Identify which cell holds the provided text, then report its (X, Y) central coordinate. 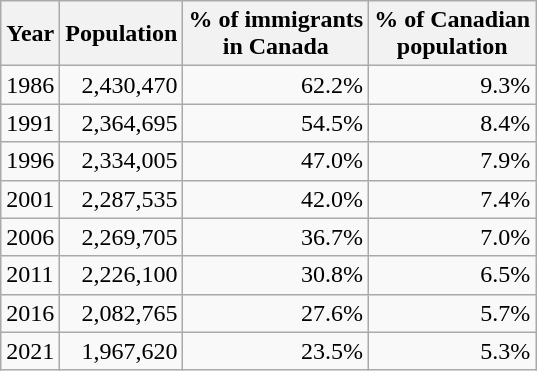
23.5% (276, 351)
7.0% (452, 237)
54.5% (276, 123)
2021 (30, 351)
2,364,695 (122, 123)
Year (30, 34)
8.4% (452, 123)
1996 (30, 161)
6.5% (452, 275)
2,226,100 (122, 275)
7.4% (452, 199)
2016 (30, 313)
47.0% (276, 161)
% of Canadianpopulation (452, 34)
5.3% (452, 351)
36.7% (276, 237)
2,287,535 (122, 199)
62.2% (276, 85)
2006 (30, 237)
2,430,470 (122, 85)
Population (122, 34)
2,269,705 (122, 237)
2001 (30, 199)
2,082,765 (122, 313)
9.3% (452, 85)
5.7% (452, 313)
2,334,005 (122, 161)
7.9% (452, 161)
1991 (30, 123)
30.8% (276, 275)
% of immigrantsin Canada (276, 34)
1,967,620 (122, 351)
2011 (30, 275)
42.0% (276, 199)
27.6% (276, 313)
1986 (30, 85)
